Provide the [x, y] coordinate of the cell's center where the given text is located.  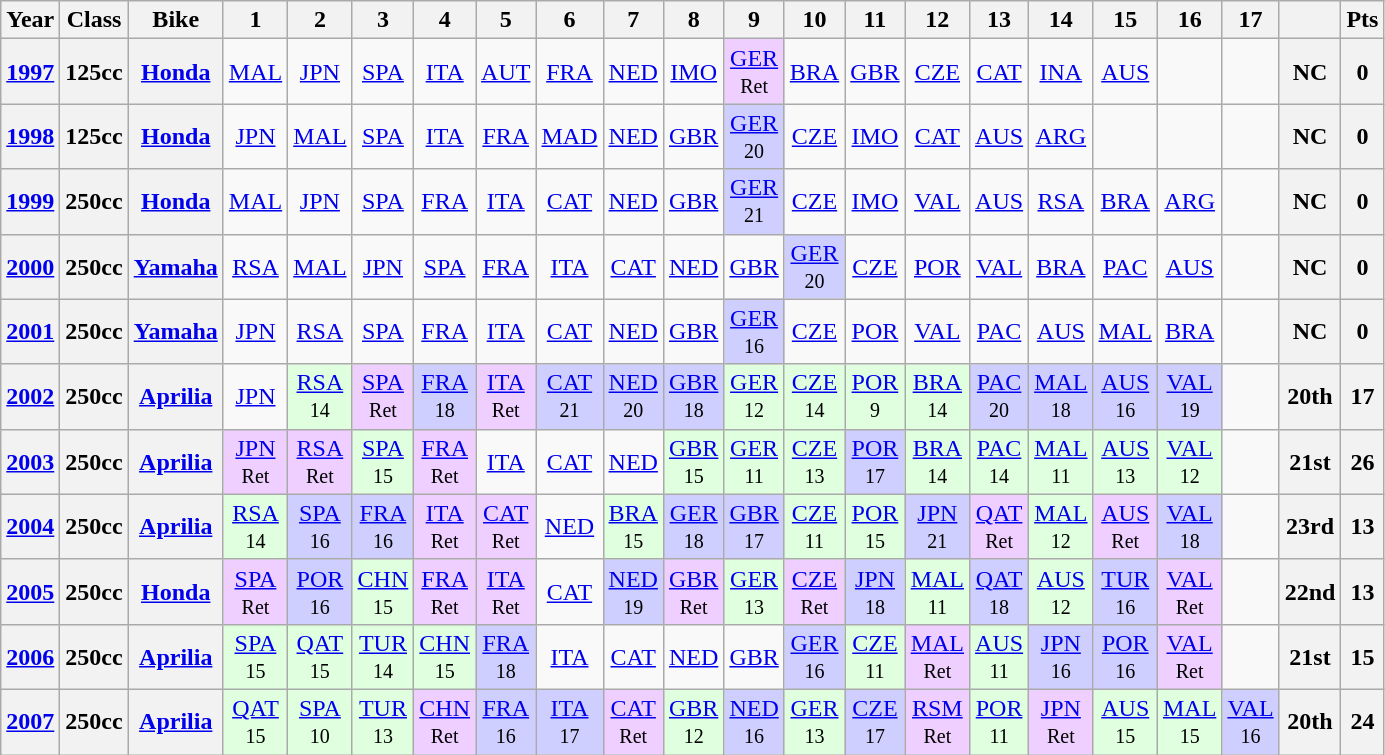
MAL12 [1061, 526]
JPN18 [875, 592]
2004 [30, 526]
1 [255, 20]
TUR16 [1125, 592]
Bike [176, 20]
1999 [30, 202]
TUR13 [383, 722]
2003 [30, 462]
CZE13 [814, 462]
MALRet [937, 656]
SPA16 [320, 526]
TUR14 [383, 656]
POR17 [875, 462]
GER11 [754, 462]
AUS15 [1125, 722]
14 [1061, 20]
CZE14 [814, 396]
RSMRet [937, 722]
GER12 [754, 396]
GBRRet [693, 592]
8 [693, 20]
RSARet [320, 462]
2001 [30, 332]
24 [1362, 722]
QATRet [1000, 526]
AUSRet [1125, 526]
JPN21 [937, 526]
23rd [1310, 526]
GBR15 [693, 462]
JPN16 [1061, 656]
VAL19 [1189, 396]
PAC14 [1000, 462]
Year [30, 20]
AUT [506, 72]
2006 [30, 656]
AUS12 [1061, 592]
NED16 [754, 722]
GBR12 [693, 722]
CZERet [814, 592]
GBR17 [754, 526]
AUS16 [1125, 396]
7 [633, 20]
10 [814, 20]
SPA10 [320, 722]
QAT18 [1000, 592]
MAD [570, 136]
GERRet [754, 72]
5 [506, 20]
16 [1189, 20]
Class [94, 20]
22nd [1310, 592]
VAL12 [1189, 462]
2000 [30, 266]
GER21 [754, 202]
POR11 [1000, 722]
3 [383, 20]
BRA15 [633, 526]
MAL15 [1189, 722]
CHNRet [445, 722]
ITA17 [570, 722]
2 [320, 20]
Pts [1362, 20]
4 [445, 20]
NED19 [633, 592]
VAL18 [1189, 526]
POR15 [875, 526]
AUS11 [1000, 656]
GBR18 [693, 396]
PAC20 [1000, 396]
GER18 [693, 526]
9 [754, 20]
AUS13 [1125, 462]
MAL18 [1061, 396]
6 [570, 20]
2002 [30, 396]
2007 [30, 722]
26 [1362, 462]
INA [1061, 72]
CZE17 [875, 722]
1998 [30, 136]
POR9 [875, 396]
CAT21 [570, 396]
12 [937, 20]
1997 [30, 72]
NED20 [633, 396]
2005 [30, 592]
VAL16 [1250, 722]
11 [875, 20]
